Identify which cell holds the provided text, then report its [x, y] central coordinate. 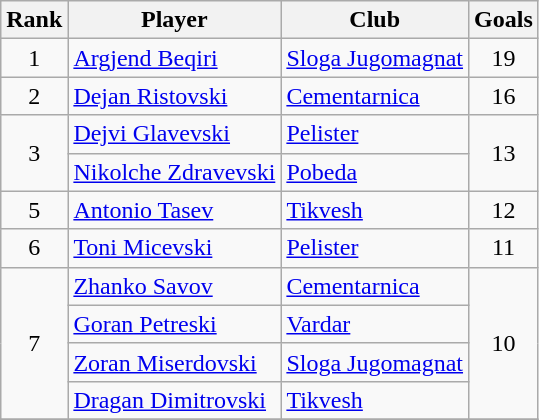
Dejan Ristovski [174, 96]
11 [504, 248]
3 [34, 153]
Player [174, 20]
7 [34, 343]
Rank [34, 20]
Dejvi Glavevski [174, 134]
12 [504, 210]
5 [34, 210]
10 [504, 343]
Pobeda [375, 172]
Nikolche Zdravevski [174, 172]
19 [504, 58]
16 [504, 96]
Club [375, 20]
13 [504, 153]
Toni Micevski [174, 248]
Zhanko Savov [174, 286]
Zoran Miserdovski [174, 362]
1 [34, 58]
Antonio Tasev [174, 210]
Vardar [375, 324]
2 [34, 96]
Goals [504, 20]
Dragan Dimitrovski [174, 400]
6 [34, 248]
Argjend Beqiri [174, 58]
Goran Petreski [174, 324]
